Scan for the cell matching the given text and deliver its (X, Y) coordinate at center. 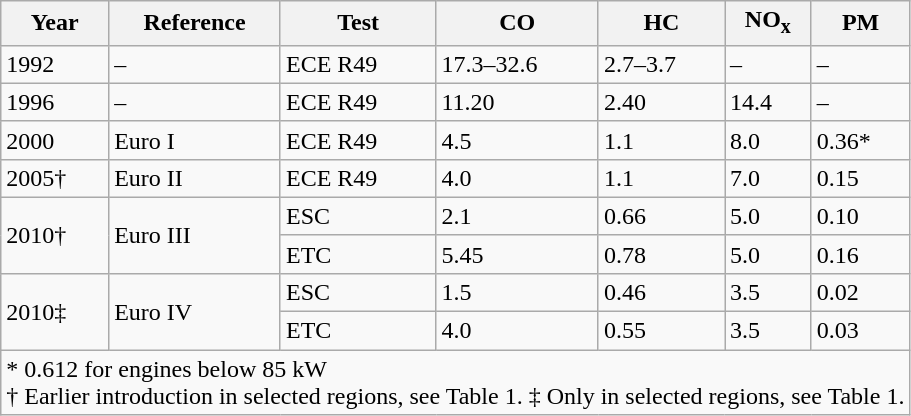
0.10 (860, 216)
11.20 (518, 102)
0.02 (860, 292)
14.4 (768, 102)
8.0 (768, 140)
4.5 (518, 140)
0.55 (661, 331)
2000 (55, 140)
2010‡ (55, 311)
0.03 (860, 331)
1.5 (518, 292)
0.15 (860, 178)
CO (518, 23)
0.46 (661, 292)
* 0.612 for engines below 85 kW† Earlier introduction in selected regions, see Table 1. ‡ Only in selected regions, see Table 1. (456, 382)
2.40 (661, 102)
2.1 (518, 216)
Test (358, 23)
Euro III (195, 235)
HC (661, 23)
0.16 (860, 254)
Euro II (195, 178)
1996 (55, 102)
PM (860, 23)
2.7–3.7 (661, 64)
Euro IV (195, 311)
0.36* (860, 140)
7.0 (768, 178)
5.45 (518, 254)
1992 (55, 64)
2005† (55, 178)
0.78 (661, 254)
0.66 (661, 216)
2010† (55, 235)
17.3–32.6 (518, 64)
Year (55, 23)
Reference (195, 23)
Euro I (195, 140)
NOx (768, 23)
